Capture the cell that displays the provided text and extract its (x, y) central coordinate. 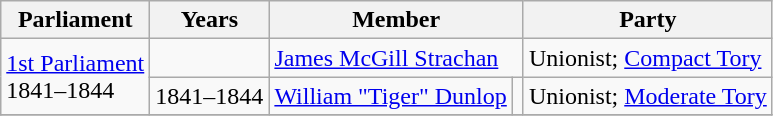
1st Parliament1841–1844 (76, 77)
William "Tiger" Dunlop (390, 96)
1841–1844 (210, 96)
James McGill Strachan (396, 58)
Unionist; Moderate Tory (648, 96)
Unionist; Compact Tory (648, 58)
Member (396, 20)
Parliament (76, 20)
Years (210, 20)
Party (648, 20)
